Detect which cell encompasses the target text, then output its (x, y) center coordinate. 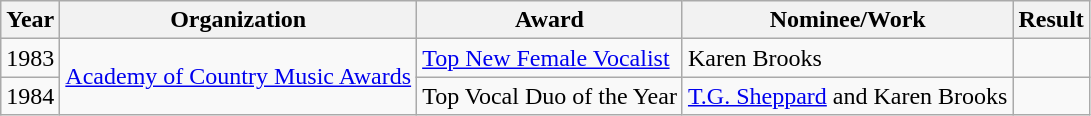
Award (550, 20)
T.G. Sheppard and Karen Brooks (848, 96)
Top Vocal Duo of the Year (550, 96)
Organization (238, 20)
Academy of Country Music Awards (238, 77)
Nominee/Work (848, 20)
1984 (30, 96)
Year (30, 20)
1983 (30, 58)
Result (1051, 20)
Top New Female Vocalist (550, 58)
Karen Brooks (848, 58)
